Locate the cell with the specified text and output its (x, y) center coordinate. 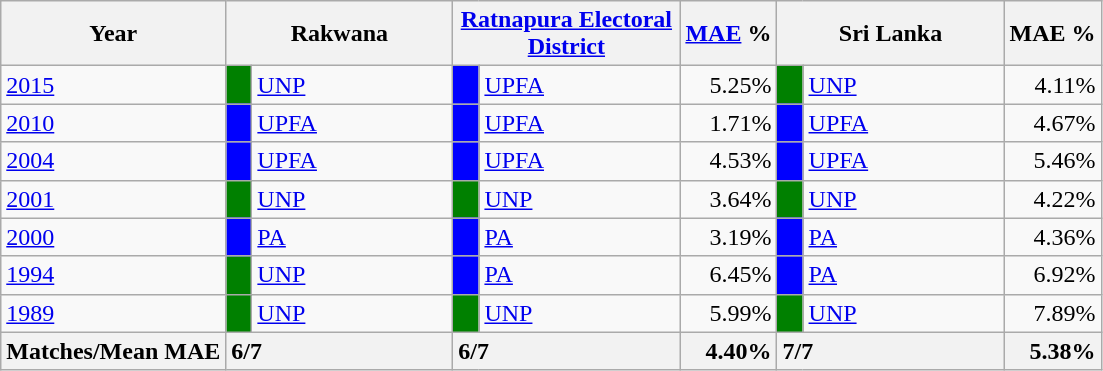
4.53% (728, 161)
2015 (114, 85)
5.38% (1052, 351)
4.11% (1052, 85)
3.19% (728, 237)
5.25% (728, 85)
2004 (114, 161)
7.89% (1052, 313)
1994 (114, 275)
2010 (114, 123)
5.46% (1052, 161)
Rakwana (340, 34)
4.40% (728, 351)
3.64% (728, 199)
7/7 (890, 351)
Matches/Mean MAE (114, 351)
Sri Lanka (890, 34)
1.71% (728, 123)
6.45% (728, 275)
6.92% (1052, 275)
2000 (114, 237)
5.99% (728, 313)
2001 (114, 199)
4.36% (1052, 237)
Ratnapura Electoral District (566, 34)
1989 (114, 313)
Year (114, 34)
4.22% (1052, 199)
4.67% (1052, 123)
